Determine the [x, y] coordinate at the center of the cell enclosing the given text.  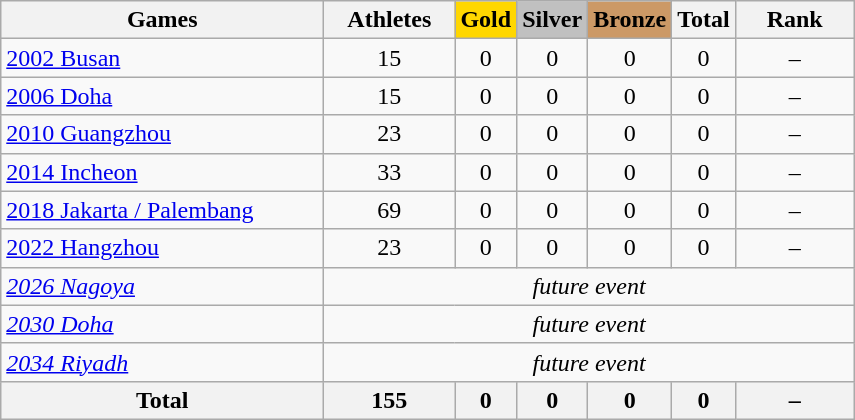
2014 Incheon [162, 172]
33 [390, 172]
Bronze [630, 20]
Rank [794, 20]
155 [390, 400]
69 [390, 210]
2034 Riyadh [162, 362]
2022 Hangzhou [162, 248]
2002 Busan [162, 58]
Games [162, 20]
2018 Jakarta / Palembang [162, 210]
2010 Guangzhou [162, 134]
2026 Nagoya [162, 286]
Silver [552, 20]
Gold [486, 20]
2006 Doha [162, 96]
2030 Doha [162, 324]
Athletes [390, 20]
